Return [X, Y] of the center of cell containing provided text 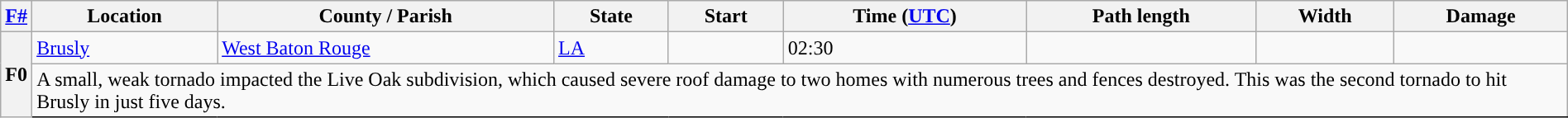
Location [125, 17]
Width [1325, 17]
LA [612, 48]
West Baton Rouge [385, 48]
Path length [1141, 17]
02:30 [905, 48]
County / Parish [385, 17]
F# [17, 17]
Start [726, 17]
State [612, 17]
Damage [1480, 17]
F0 [17, 74]
Brusly [125, 48]
Time (UTC) [905, 17]
